Search for the cell housing the specified text and yield its [x, y] center coordinate. 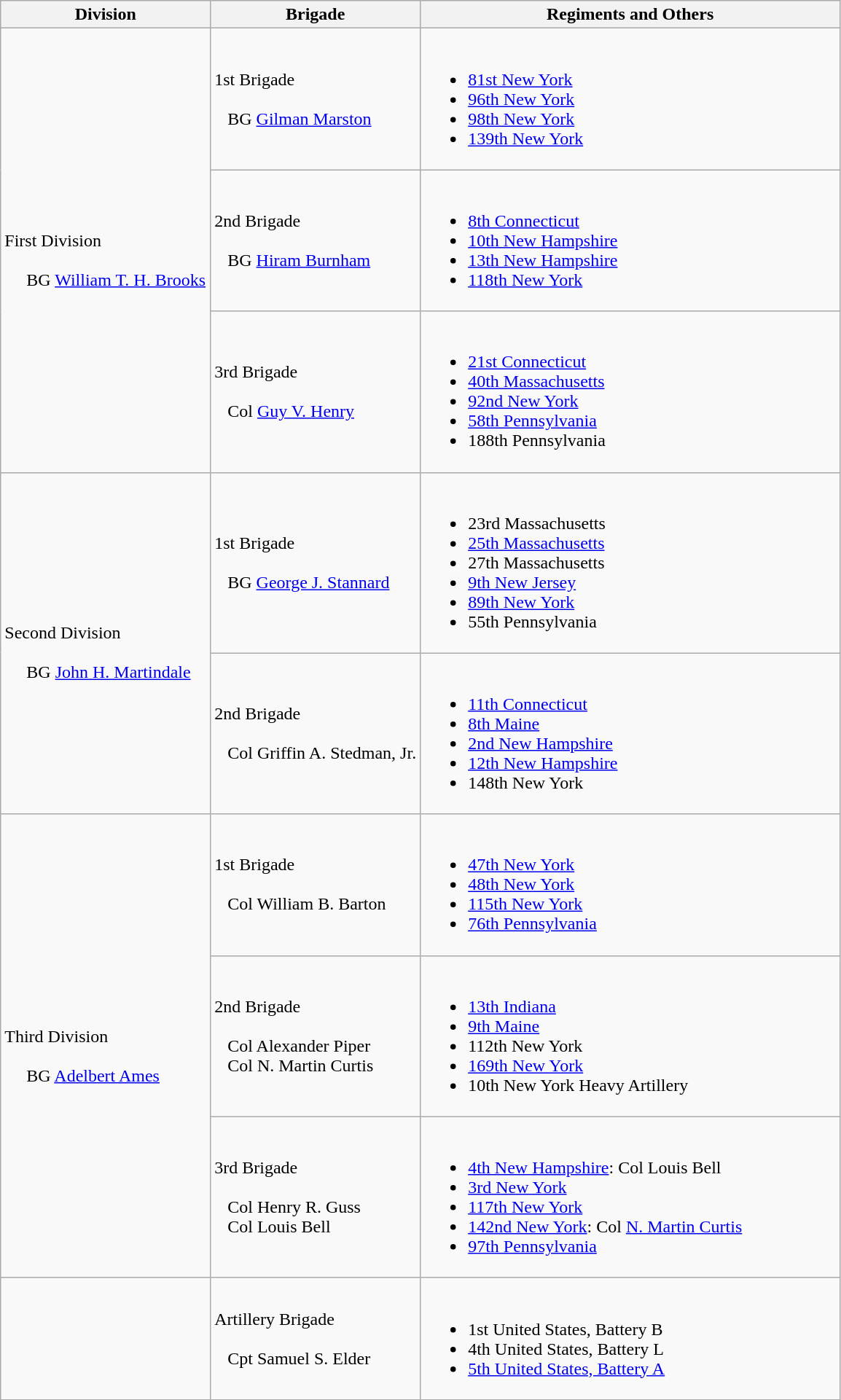
13th Indiana9th Maine112th New York169th New York10th New York Heavy Artillery [630, 1036]
1st United States, Battery B4th United States, Battery L5th United States, Battery A [630, 1338]
Third Division BG Adelbert Ames [106, 1046]
11th Connecticut8th Maine2nd New Hampshire12th New Hampshire148th New York [630, 733]
Brigade [316, 15]
8th Connecticut10th New Hampshire13th New Hampshire118th New York [630, 240]
Artillery Brigade Cpt Samuel S. Elder [316, 1338]
First Division BG William T. H. Brooks [106, 251]
3rd Brigade Col Henry R. Guss Col Louis Bell [316, 1197]
23rd Massachusetts25th Massachusetts27th Massachusetts9th New Jersey89th New York55th Pennsylvania [630, 563]
2nd Brigade BG Hiram Burnham [316, 240]
4th New Hampshire: Col Louis Bell3rd New York117th New York142nd New York: Col N. Martin Curtis97th Pennsylvania [630, 1197]
21st Connecticut40th Massachusetts92nd New York58th Pennsylvania188th Pennsylvania [630, 392]
Regiments and Others [630, 15]
Second Division BG John H. Martindale [106, 643]
3rd Brigade Col Guy V. Henry [316, 392]
2nd Brigade Col Alexander Piper Col N. Martin Curtis [316, 1036]
1st Brigade BG Gilman Marston [316, 99]
81st New York96th New York98th New York139th New York [630, 99]
1st Brigade Col William B. Barton [316, 885]
1st Brigade BG George J. Stannard [316, 563]
Division [106, 15]
2nd Brigade Col Griffin A. Stedman, Jr. [316, 733]
47th New York48th New York115th New York76th Pennsylvania [630, 885]
